Extract the (x, y) coordinate from the center of the cell holding the provided text.  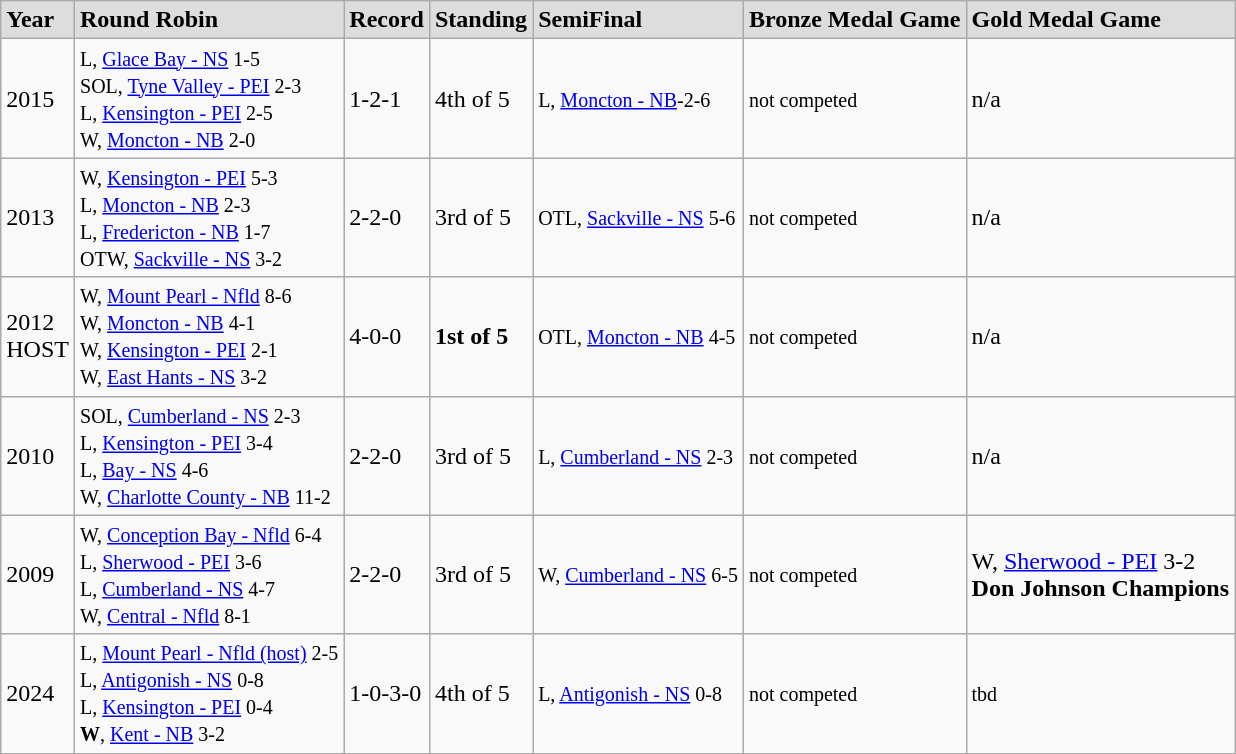
2009 (38, 574)
Bronze Medal Game (854, 20)
Year (38, 20)
SemiFinal (638, 20)
W, Mount Pearl - Nfld 8-6W, Moncton - NB 4-1W, Kensington - PEI 2-1W, East Hants - NS 3-2 (208, 336)
L, Glace Bay - NS 1-5SOL, Tyne Valley - PEI 2-3L, Kensington - PEI 2-5W, Moncton - NB 2-0 (208, 98)
1-2-1 (387, 98)
W, Conception Bay - Nfld 6-4L, Sherwood - PEI 3-6L, Cumberland - NS 4-7W, Central - Nfld 8-1 (208, 574)
4-0-0 (387, 336)
L, Cumberland - NS 2-3 (638, 456)
W, Kensington - PEI 5-3L, Moncton - NB 2-3L, Fredericton - NB 1-7OTW, Sackville - NS 3-2 (208, 218)
OTL, Moncton - NB 4-5 (638, 336)
1-0-3-0 (387, 694)
2012HOST (38, 336)
2024 (38, 694)
L, Moncton - NB-2-6 (638, 98)
tbd (1100, 694)
W, Sherwood - PEI 3-2Don Johnson Champions (1100, 574)
2015 (38, 98)
2010 (38, 456)
2013 (38, 218)
1st of 5 (480, 336)
Record (387, 20)
Gold Medal Game (1100, 20)
SOL, Cumberland - NS 2-3L, Kensington - PEI 3-4L, Bay - NS 4-6W, Charlotte County - NB 11-2 (208, 456)
Round Robin (208, 20)
W, Cumberland - NS 6-5 (638, 574)
OTL, Sackville - NS 5-6 (638, 218)
L, Antigonish - NS 0-8 (638, 694)
L, Mount Pearl - Nfld (host) 2-5L, Antigonish - NS 0-8L, Kensington - PEI 0-4W, Kent - NB 3-2 (208, 694)
Standing (480, 20)
